Pinpoint the cell where the given text exists, returning its [x, y] midpoint coordinate. 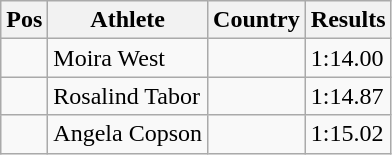
Athlete [128, 20]
Rosalind Tabor [128, 96]
Pos [24, 20]
Angela Copson [128, 134]
1:14.87 [348, 96]
1:15.02 [348, 134]
Moira West [128, 58]
Results [348, 20]
1:14.00 [348, 58]
Country [257, 20]
